Identify which cell holds the provided text, then report its [X, Y] central coordinate. 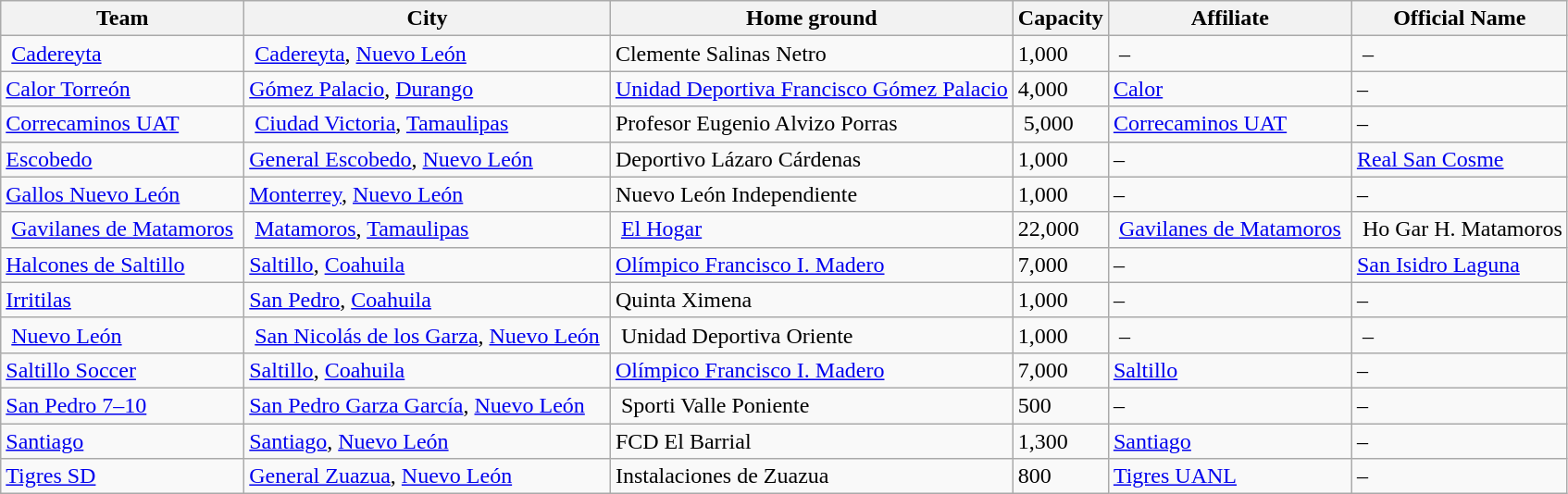
Saltillo Soccer [122, 370]
Tigres SD [122, 476]
5,000 [1061, 124]
Team [122, 19]
4,000 [1061, 89]
Tigres UANL [1229, 476]
General Escobedo, Nuevo León [428, 159]
Deportivo Lázaro Cárdenas [811, 159]
Halcones de Saltillo [122, 265]
Gallos Nuevo León [122, 194]
Saltillo [1229, 370]
22,000 [1061, 229]
Cadereyta [122, 54]
Nuevo León Independiente [811, 194]
Gómez Palacio, Durango [428, 89]
City [428, 19]
Affiliate [1229, 19]
San Pedro 7–10 [122, 405]
Nuevo León [122, 335]
Cadereyta, Nuevo León [428, 54]
Capacity [1061, 19]
Real San Cosme [1459, 159]
Ciudad Victoria, Tamaulipas [428, 124]
Monterrey, Nuevo León [428, 194]
Official Name [1459, 19]
Calor Torreón [122, 89]
Unidad Deportiva Oriente [811, 335]
El Hogar [811, 229]
San Isidro Laguna [1459, 265]
Calor [1229, 89]
Santiago, Nuevo León [428, 441]
Instalaciones de Zuazua [811, 476]
Escobedo [122, 159]
Home ground [811, 19]
1,300 [1061, 441]
500 [1061, 405]
Ho Gar H. Matamoros [1459, 229]
Unidad Deportiva Francisco Gómez Palacio [811, 89]
Clemente Salinas Netro [811, 54]
Matamoros, Tamaulipas [428, 229]
Profesor Eugenio Alvizo Porras [811, 124]
San Pedro Garza García, Nuevo León [428, 405]
San Pedro, Coahuila [428, 300]
800 [1061, 476]
San Nicolás de los Garza, Nuevo León [428, 335]
Sporti Valle Poniente [811, 405]
FCD El Barrial [811, 441]
General Zuazua, Nuevo León [428, 476]
Quinta Ximena [811, 300]
Irritilas [122, 300]
